Identify which cell holds the provided text, then report its [X, Y] central coordinate. 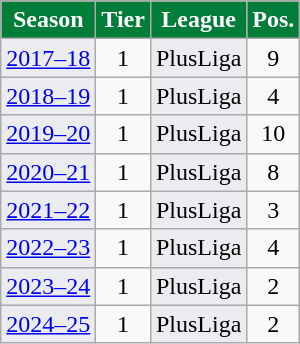
Pos. [274, 20]
8 [274, 172]
2023–24 [48, 286]
2018–19 [48, 96]
Tier [124, 20]
2021–22 [48, 210]
2019–20 [48, 134]
3 [274, 210]
League [198, 20]
2017–18 [48, 58]
2022–23 [48, 248]
10 [274, 134]
9 [274, 58]
2024–25 [48, 324]
Season [48, 20]
2020–21 [48, 172]
